Identify which cell holds the provided text, then report its [X, Y] central coordinate. 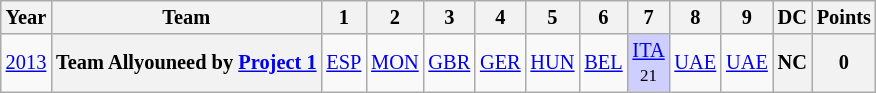
NC [792, 63]
ESP [344, 63]
2013 [26, 63]
BEL [603, 63]
Team [186, 17]
8 [696, 17]
Year [26, 17]
7 [649, 17]
MON [394, 63]
2 [394, 17]
GBR [449, 63]
Points [844, 17]
0 [844, 63]
5 [553, 17]
6 [603, 17]
3 [449, 17]
DC [792, 17]
4 [500, 17]
ITA21 [649, 63]
HUN [553, 63]
1 [344, 17]
GER [500, 63]
9 [747, 17]
Team Allyouneed by Project 1 [186, 63]
